Identify which cell holds the provided text, then report its (x, y) central coordinate. 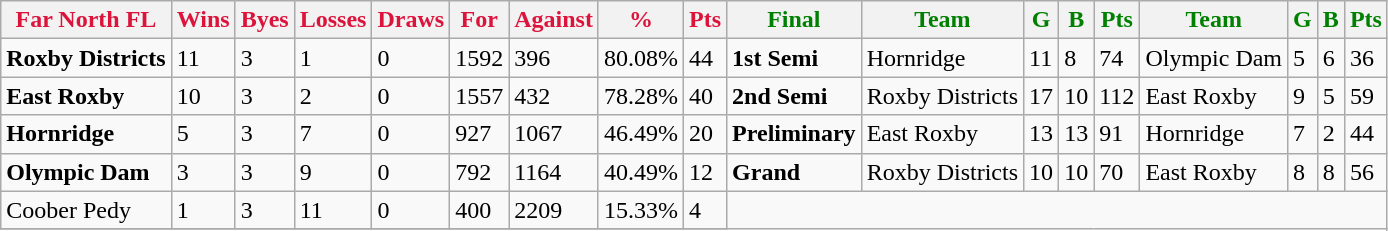
Wins (203, 20)
36 (1366, 58)
70 (1117, 172)
40 (706, 96)
112 (1117, 96)
17 (1042, 96)
400 (480, 210)
432 (554, 96)
1st Semi (794, 58)
56 (1366, 172)
792 (480, 172)
Preliminary (794, 134)
Grand (794, 172)
59 (1366, 96)
1067 (554, 134)
1164 (554, 172)
1557 (480, 96)
15.33% (640, 210)
12 (706, 172)
1592 (480, 58)
80.08% (640, 58)
46.49% (640, 134)
91 (1117, 134)
Coober Pedy (86, 210)
Byes (264, 20)
Draws (411, 20)
78.28% (640, 96)
2209 (554, 210)
Final (794, 20)
2nd Semi (794, 96)
Against (554, 20)
4 (706, 210)
40.49% (640, 172)
927 (480, 134)
% (640, 20)
396 (554, 58)
Losses (333, 20)
Far North FL (86, 20)
74 (1117, 58)
For (480, 20)
6 (1330, 58)
20 (706, 134)
